Return (X, Y) of the center of cell containing provided text 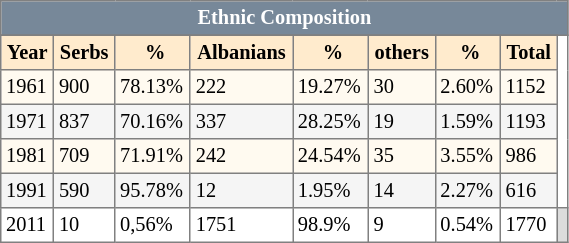
337 (241, 121)
1971 (28, 121)
1.95% (330, 190)
98.9% (330, 225)
70.16% (153, 121)
2011 (28, 225)
1751 (241, 225)
709 (84, 156)
others (402, 52)
10 (84, 225)
Albanians (241, 52)
590 (84, 190)
19 (402, 121)
9 (402, 225)
1770 (528, 225)
1981 (28, 156)
2.60% (468, 87)
0.54% (468, 225)
14 (402, 190)
1.59% (468, 121)
78.13% (153, 87)
1961 (28, 87)
Total (528, 52)
24.54% (330, 156)
222 (241, 87)
986 (528, 156)
19.27% (330, 87)
242 (241, 156)
Serbs (84, 52)
1193 (528, 121)
3.55% (468, 156)
1991 (28, 190)
28.25% (330, 121)
616 (528, 190)
1152 (528, 87)
30 (402, 87)
71.91% (153, 156)
2.27% (468, 190)
900 (84, 87)
95.78% (153, 190)
35 (402, 156)
12 (241, 190)
Ethnic Composition (284, 18)
Year (28, 52)
0,56% (153, 225)
837 (84, 121)
